Output the (X, Y) coordinate of the center of the cell containing the given text.  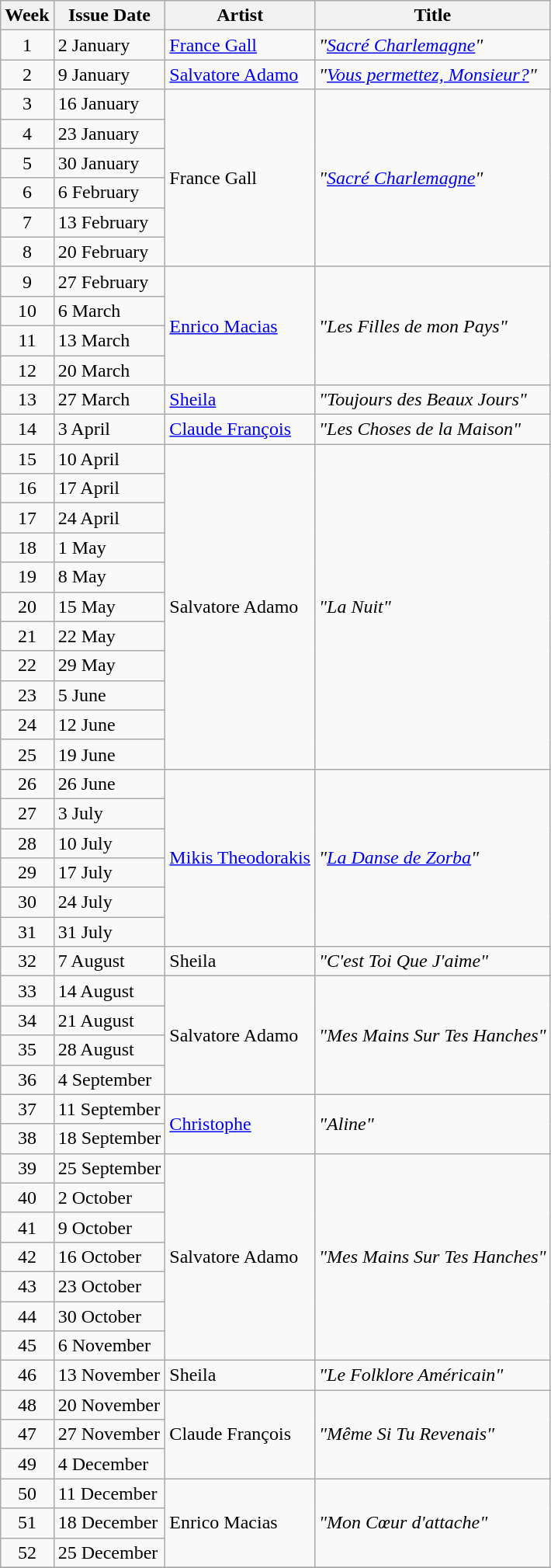
30 October (109, 1316)
2 January (109, 45)
25 (27, 754)
8 (27, 252)
38 (27, 1139)
23 (27, 695)
13 March (109, 340)
13 November (109, 1375)
2 October (109, 1198)
"Toujours des Beaux Jours" (432, 400)
6 (27, 193)
6 November (109, 1346)
"Aline" (432, 1124)
27 March (109, 400)
10 July (109, 843)
46 (27, 1375)
16 (27, 488)
17 April (109, 488)
32 (27, 961)
28 August (109, 1050)
48 (27, 1405)
"C'est Toi Que J'aime" (432, 961)
9 (27, 281)
7 August (109, 961)
19 June (109, 754)
Week (27, 16)
50 (27, 1493)
13 February (109, 222)
18 September (109, 1139)
20 February (109, 252)
3 July (109, 813)
22 (27, 666)
45 (27, 1346)
27 February (109, 281)
"Même Si Tu Revenais" (432, 1434)
"Les Choses de la Maison" (432, 429)
Christophe (241, 1124)
27 (27, 813)
18 (27, 548)
3 April (109, 429)
9 January (109, 75)
21 (27, 636)
4 September (109, 1080)
5 (27, 163)
52 (27, 1552)
6 March (109, 311)
24 April (109, 518)
"Mon Cœur d'attache" (432, 1523)
10 April (109, 459)
33 (27, 991)
23 October (109, 1286)
Title (432, 16)
21 August (109, 1020)
24 (27, 725)
26 (27, 784)
30 (27, 902)
51 (27, 1523)
16 October (109, 1257)
Artist (241, 16)
9 October (109, 1227)
23 January (109, 134)
41 (27, 1227)
14 (27, 429)
12 June (109, 725)
19 (27, 577)
5 June (109, 695)
31 (27, 932)
43 (27, 1286)
49 (27, 1464)
8 May (109, 577)
34 (27, 1020)
1 May (109, 548)
47 (27, 1434)
Mikis Theodorakis (241, 857)
39 (27, 1168)
20 March (109, 370)
37 (27, 1109)
20 November (109, 1405)
25 December (109, 1552)
11 September (109, 1109)
"Le Folklore Américain" (432, 1375)
26 June (109, 784)
17 July (109, 873)
17 (27, 518)
29 (27, 873)
4 (27, 134)
11 (27, 340)
20 (27, 607)
14 August (109, 991)
35 (27, 1050)
7 (27, 222)
15 (27, 459)
4 December (109, 1464)
29 May (109, 666)
36 (27, 1080)
22 May (109, 636)
12 (27, 370)
Issue Date (109, 16)
6 February (109, 193)
"Vous permettez, Monsieur?" (432, 75)
11 December (109, 1493)
31 July (109, 932)
44 (27, 1316)
1 (27, 45)
"La Nuit" (432, 607)
"La Danse de Zorba" (432, 857)
"Les Filles de mon Pays" (432, 325)
40 (27, 1198)
28 (27, 843)
13 (27, 400)
10 (27, 311)
24 July (109, 902)
42 (27, 1257)
18 December (109, 1523)
2 (27, 75)
16 January (109, 104)
25 September (109, 1168)
30 January (109, 163)
15 May (109, 607)
3 (27, 104)
27 November (109, 1434)
